Return (X, Y) of the center of cell containing provided text 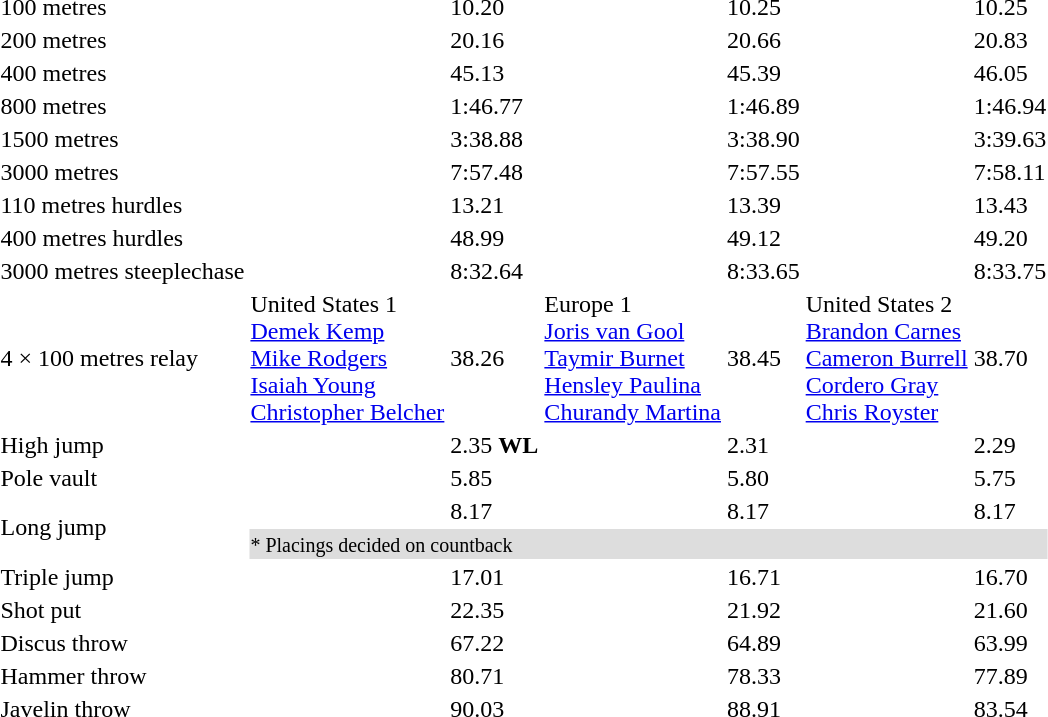
64.89 (763, 643)
3:39.63 (1010, 139)
38.45 (763, 358)
7:57.48 (494, 172)
5.75 (1010, 478)
8:32.64 (494, 271)
38.70 (1010, 358)
3:38.90 (763, 139)
5.80 (763, 478)
80.71 (494, 676)
49.20 (1010, 238)
63.99 (1010, 643)
2.29 (1010, 445)
* Placings decided on countback (648, 544)
45.39 (763, 73)
46.05 (1010, 73)
38.26 (494, 358)
8:33.65 (763, 271)
21.92 (763, 610)
13.43 (1010, 205)
49.12 (763, 238)
3:38.88 (494, 139)
5.85 (494, 478)
1:46.89 (763, 106)
2.31 (763, 445)
16.70 (1010, 577)
16.71 (763, 577)
Europe 1Joris van GoolTaymir BurnetHensley PaulinaChurandy Martina (633, 358)
1:46.77 (494, 106)
2.35 WL (494, 445)
20.83 (1010, 40)
20.16 (494, 40)
78.33 (763, 676)
77.89 (1010, 676)
48.99 (494, 238)
17.01 (494, 577)
67.22 (494, 643)
8:33.75 (1010, 271)
13.21 (494, 205)
45.13 (494, 73)
22.35 (494, 610)
7:58.11 (1010, 172)
13.39 (763, 205)
21.60 (1010, 610)
20.66 (763, 40)
7:57.55 (763, 172)
1:46.94 (1010, 106)
United States 2Brandon CarnesCameron BurrellCordero GrayChris Royster (886, 358)
United States 1Demek KempMike RodgersIsaiah YoungChristopher Belcher (348, 358)
